Identify which cell holds the provided text, then report its [X, Y] central coordinate. 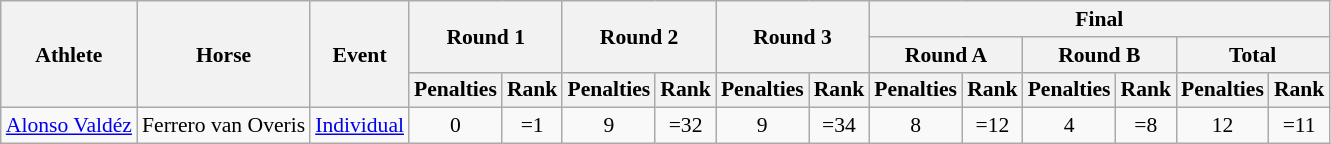
Final [1099, 19]
Total [1252, 55]
Athlete [69, 54]
=12 [992, 126]
12 [1222, 126]
Horse [224, 54]
Round 3 [792, 36]
Alonso Valdéz [69, 126]
Ferrero van Overis [224, 126]
Round A [946, 55]
Round B [1100, 55]
=32 [686, 126]
Round 1 [486, 36]
Event [360, 54]
=1 [532, 126]
4 [1070, 126]
=11 [1300, 126]
Individual [360, 126]
8 [916, 126]
=34 [840, 126]
0 [456, 126]
=8 [1146, 126]
Round 2 [638, 36]
